Detect which cell encompasses the target text, then output its (x, y) center coordinate. 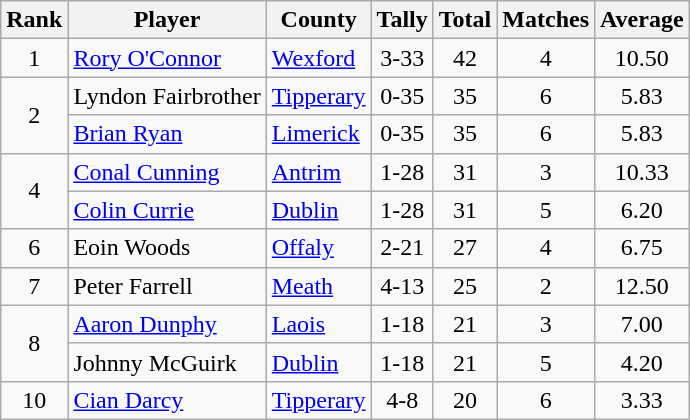
6.20 (642, 210)
6.75 (642, 248)
Wexford (318, 58)
3.33 (642, 400)
4-13 (402, 286)
County (318, 20)
1 (34, 58)
4-8 (402, 400)
Peter Farrell (167, 286)
12.50 (642, 286)
Lyndon Fairbrother (167, 96)
3-33 (402, 58)
Cian Darcy (167, 400)
7.00 (642, 324)
Aaron Dunphy (167, 324)
Player (167, 20)
Johnny McGuirk (167, 362)
7 (34, 286)
8 (34, 343)
Limerick (318, 134)
10.50 (642, 58)
Laois (318, 324)
42 (465, 58)
25 (465, 286)
Brian Ryan (167, 134)
Rory O'Connor (167, 58)
Matches (546, 20)
Conal Cunning (167, 172)
10.33 (642, 172)
10 (34, 400)
Colin Currie (167, 210)
Offaly (318, 248)
Eoin Woods (167, 248)
Antrim (318, 172)
2-21 (402, 248)
4.20 (642, 362)
Tally (402, 20)
20 (465, 400)
Meath (318, 286)
Rank (34, 20)
27 (465, 248)
Total (465, 20)
Average (642, 20)
